Provide the [x, y] coordinate of the cell's center where the given text is located.  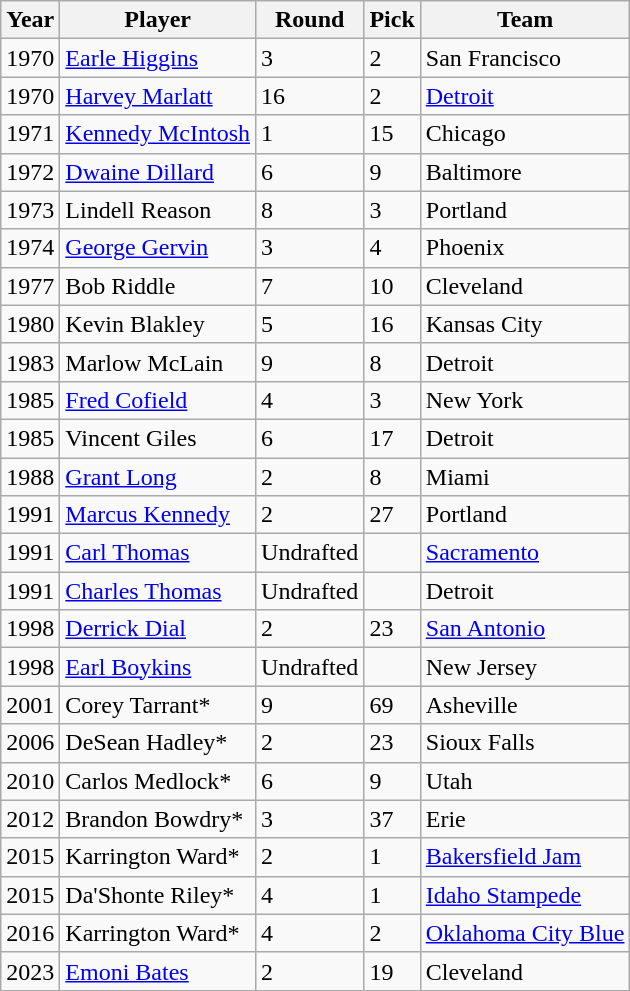
2006 [30, 743]
Phoenix [525, 248]
2001 [30, 705]
1983 [30, 362]
2023 [30, 971]
Charles Thomas [158, 591]
Da'Shonte Riley* [158, 895]
1988 [30, 477]
Miami [525, 477]
Baltimore [525, 172]
Emoni Bates [158, 971]
15 [392, 134]
Erie [525, 819]
Brandon Bowdry* [158, 819]
Round [310, 20]
2010 [30, 781]
Oklahoma City Blue [525, 933]
Lindell Reason [158, 210]
1971 [30, 134]
2016 [30, 933]
Earl Boykins [158, 667]
1974 [30, 248]
Pick [392, 20]
San Francisco [525, 58]
1973 [30, 210]
Kennedy McIntosh [158, 134]
Sacramento [525, 553]
San Antonio [525, 629]
17 [392, 438]
Kevin Blakley [158, 324]
Carlos Medlock* [158, 781]
69 [392, 705]
1977 [30, 286]
5 [310, 324]
Earle Higgins [158, 58]
Year [30, 20]
Idaho Stampede [525, 895]
1972 [30, 172]
Player [158, 20]
2012 [30, 819]
7 [310, 286]
Bob Riddle [158, 286]
Chicago [525, 134]
Team [525, 20]
Bakersfield Jam [525, 857]
DeSean Hadley* [158, 743]
Grant Long [158, 477]
19 [392, 971]
New York [525, 400]
Derrick Dial [158, 629]
27 [392, 515]
Kansas City [525, 324]
Utah [525, 781]
Harvey Marlatt [158, 96]
Carl Thomas [158, 553]
Dwaine Dillard [158, 172]
Corey Tarrant* [158, 705]
Vincent Giles [158, 438]
Marlow McLain [158, 362]
Marcus Kennedy [158, 515]
10 [392, 286]
Fred Cofield [158, 400]
Asheville [525, 705]
Sioux Falls [525, 743]
New Jersey [525, 667]
37 [392, 819]
George Gervin [158, 248]
1980 [30, 324]
